Scan for the cell matching the given text and deliver its (X, Y) coordinate at center. 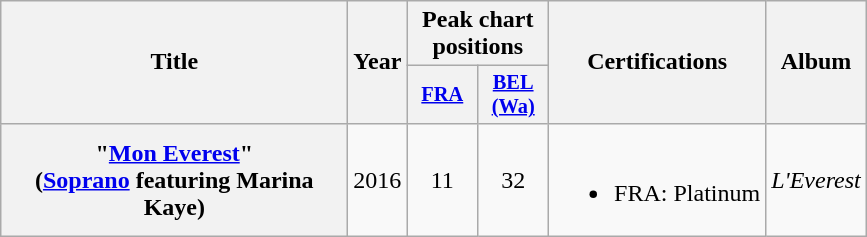
Certifications (658, 62)
2016 (378, 180)
Title (174, 62)
FRA: Platinum (658, 180)
32 (514, 180)
BEL(Wa) (514, 95)
Peak chart positions (478, 34)
L'Everest (816, 180)
"Mon Everest"(Soprano featuring Marina Kaye) (174, 180)
FRA (442, 95)
Year (378, 62)
Album (816, 62)
11 (442, 180)
